Identify which cell holds the provided text, then report its (x, y) central coordinate. 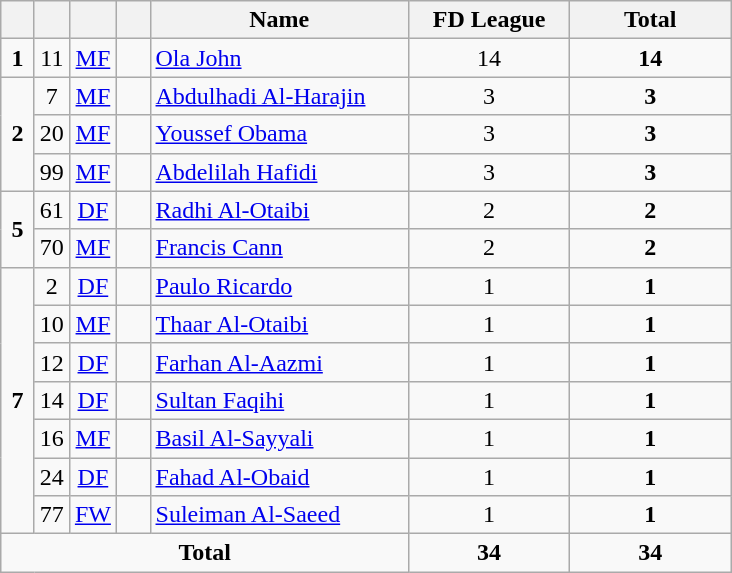
FW (92, 515)
Name (280, 20)
Francis Cann (280, 248)
Sultan Faqihi (280, 400)
Fahad Al-Obaid (280, 477)
16 (52, 438)
77 (52, 515)
Youssef Obama (280, 134)
Abdulhadi Al-Harajin (280, 96)
61 (52, 210)
5 (18, 229)
99 (52, 172)
Ola John (280, 58)
70 (52, 248)
24 (52, 477)
FD League (490, 20)
Paulo Ricardo (280, 286)
Thaar Al-Otaibi (280, 324)
11 (52, 58)
Basil Al-Sayyali (280, 438)
20 (52, 134)
Farhan Al-Aazmi (280, 362)
Suleiman Al-Saeed (280, 515)
12 (52, 362)
Radhi Al-Otaibi (280, 210)
10 (52, 324)
Abdelilah Hafidi (280, 172)
